Search for the cell housing the specified text and yield its (X, Y) center coordinate. 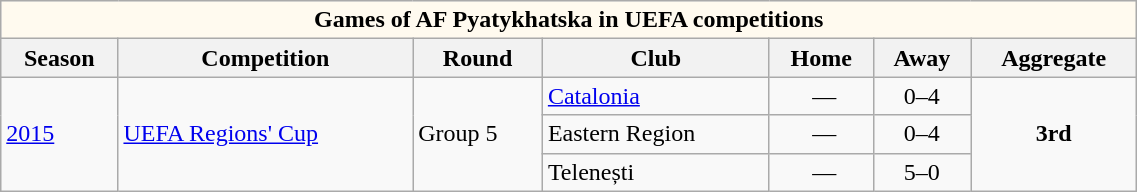
Club (656, 58)
Catalonia (656, 96)
Games of AF Pyatykhatska in UEFA competitions (569, 20)
3rd (1054, 134)
5–0 (922, 172)
Eastern Region (656, 134)
Telenești (656, 172)
Competition (266, 58)
2015 (60, 134)
Away (922, 58)
Season (60, 58)
UEFA Regions' Cup (266, 134)
Aggregate (1054, 58)
Group 5 (478, 134)
Round (478, 58)
Home (821, 58)
